Find where the given text appears and provide that cell's center as (X, Y) coordinate. 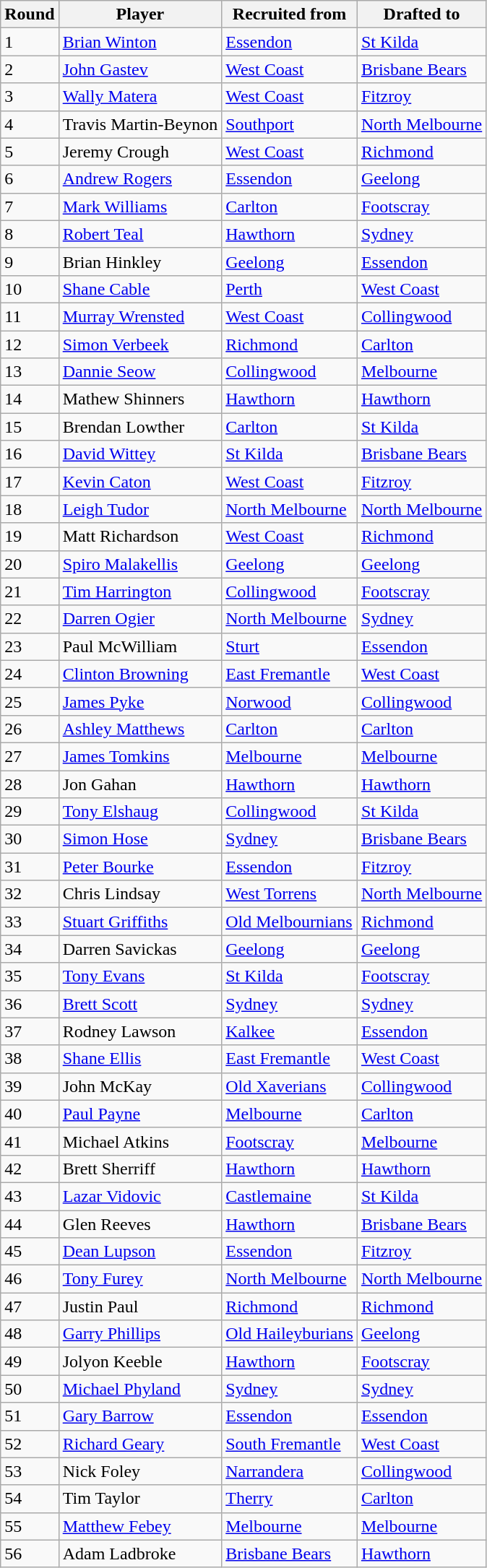
53 (30, 1471)
19 (30, 537)
Tony Furey (140, 1279)
Southport (290, 124)
39 (30, 1086)
Travis Martin-Beynon (140, 124)
6 (30, 179)
West Torrens (290, 894)
Jeremy Crough (140, 152)
23 (30, 646)
Simon Verbeek (140, 345)
Brett Scott (140, 1004)
40 (30, 1114)
Rodney Lawson (140, 1031)
17 (30, 482)
Kalkee (290, 1031)
Clinton Browning (140, 674)
55 (30, 1526)
Justin Paul (140, 1307)
Castlemaine (290, 1196)
Brendan Lowther (140, 427)
Round (30, 14)
8 (30, 234)
Jon Gahan (140, 784)
Matthew Febey (140, 1526)
Spiro Malakellis (140, 564)
Therry (290, 1499)
5 (30, 152)
7 (30, 207)
30 (30, 839)
1 (30, 42)
Mark Williams (140, 207)
Darren Savickas (140, 949)
26 (30, 729)
Richard Geary (140, 1444)
Sturt (290, 646)
48 (30, 1334)
12 (30, 345)
33 (30, 922)
43 (30, 1196)
Garry Phillips (140, 1334)
Tony Evans (140, 976)
15 (30, 427)
41 (30, 1141)
Wally Matera (140, 97)
22 (30, 619)
Shane Ellis (140, 1059)
Old Haileyburians (290, 1334)
38 (30, 1059)
Brian Winton (140, 42)
Drafted to (421, 14)
49 (30, 1361)
Paul Payne (140, 1114)
20 (30, 564)
Shane Cable (140, 289)
28 (30, 784)
Stuart Griffiths (140, 922)
Andrew Rogers (140, 179)
Perth (290, 289)
52 (30, 1444)
Old Melbournians (290, 922)
James Tomkins (140, 756)
24 (30, 674)
9 (30, 261)
South Fremantle (290, 1444)
Tony Elshaug (140, 812)
Leigh Tudor (140, 509)
David Wittey (140, 454)
32 (30, 894)
46 (30, 1279)
Lazar Vidovic (140, 1196)
Old Xaverians (290, 1086)
Matt Richardson (140, 537)
16 (30, 454)
36 (30, 1004)
Dean Lupson (140, 1252)
James Pyke (140, 701)
Brian Hinkley (140, 261)
Simon Hose (140, 839)
42 (30, 1169)
13 (30, 372)
John McKay (140, 1086)
31 (30, 867)
John Gastev (140, 69)
18 (30, 509)
Adam Ladbroke (140, 1554)
Chris Lindsay (140, 894)
50 (30, 1389)
21 (30, 592)
44 (30, 1224)
3 (30, 97)
Recruited from (290, 14)
2 (30, 69)
Tim Harrington (140, 592)
Darren Ogier (140, 619)
56 (30, 1554)
45 (30, 1252)
29 (30, 812)
Ashley Matthews (140, 729)
34 (30, 949)
47 (30, 1307)
Paul McWilliam (140, 646)
Nick Foley (140, 1471)
54 (30, 1499)
10 (30, 289)
27 (30, 756)
Peter Bourke (140, 867)
Player (140, 14)
Tim Taylor (140, 1499)
Glen Reeves (140, 1224)
Mathew Shinners (140, 399)
14 (30, 399)
Brett Sherriff (140, 1169)
Michael Atkins (140, 1141)
Robert Teal (140, 234)
Kevin Caton (140, 482)
Gary Barrow (140, 1416)
25 (30, 701)
4 (30, 124)
Dannie Seow (140, 372)
Jolyon Keeble (140, 1361)
51 (30, 1416)
Norwood (290, 701)
Michael Phyland (140, 1389)
11 (30, 316)
37 (30, 1031)
35 (30, 976)
Murray Wrensted (140, 316)
Narrandera (290, 1471)
